From the cell containing the given text, extract its center point as (x, y) coordinate. 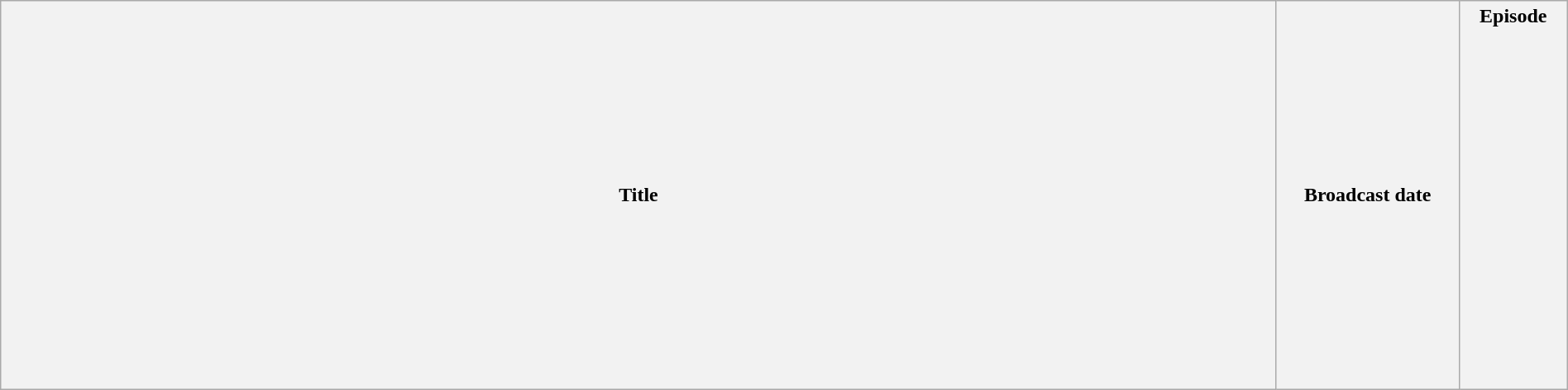
Title (638, 195)
Episode (1513, 195)
Broadcast date (1368, 195)
